For the text-containing cell, return its midpoint in (x, y) coordinate format. 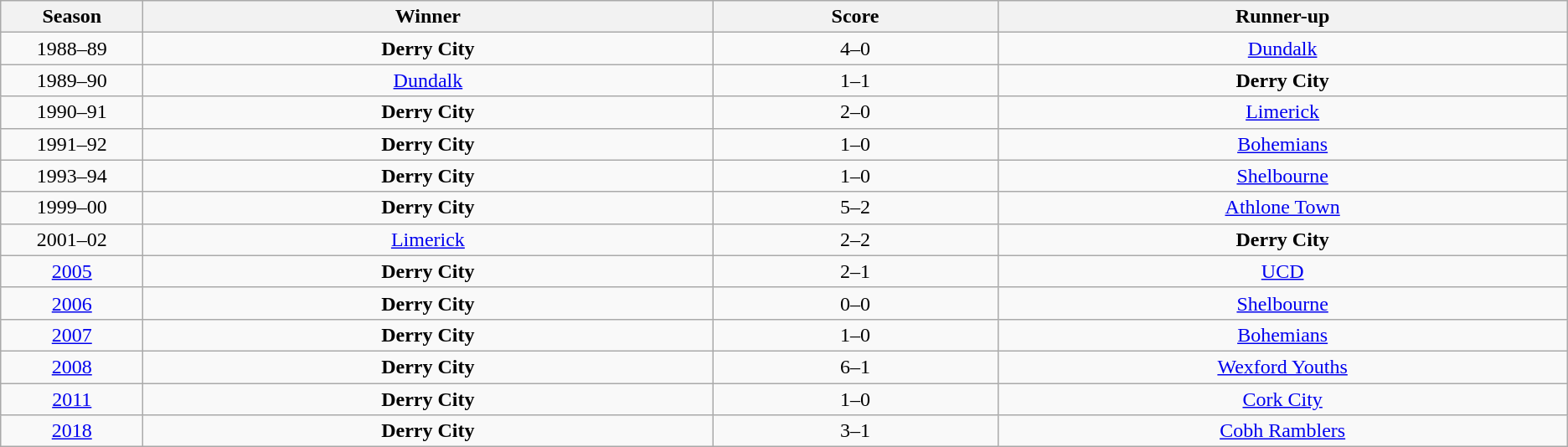
2007 (72, 335)
1989–90 (72, 80)
2011 (72, 399)
Score (855, 17)
1–1 (855, 80)
Wexford Youths (1282, 367)
3–1 (855, 431)
UCD (1282, 271)
1999–00 (72, 208)
Winner (428, 17)
2–1 (855, 271)
0–0 (855, 303)
1991–92 (72, 144)
Season (72, 17)
5–2 (855, 208)
2005 (72, 271)
Cork City (1282, 399)
4–0 (855, 49)
2018 (72, 431)
2008 (72, 367)
6–1 (855, 367)
Cobh Ramblers (1282, 431)
1993–94 (72, 176)
Runner-up (1282, 17)
2001–02 (72, 239)
1990–91 (72, 112)
1988–89 (72, 49)
2006 (72, 303)
Athlone Town (1282, 208)
2–2 (855, 239)
2–0 (855, 112)
